Find where the given text appears and provide that cell's center as [x, y] coordinate. 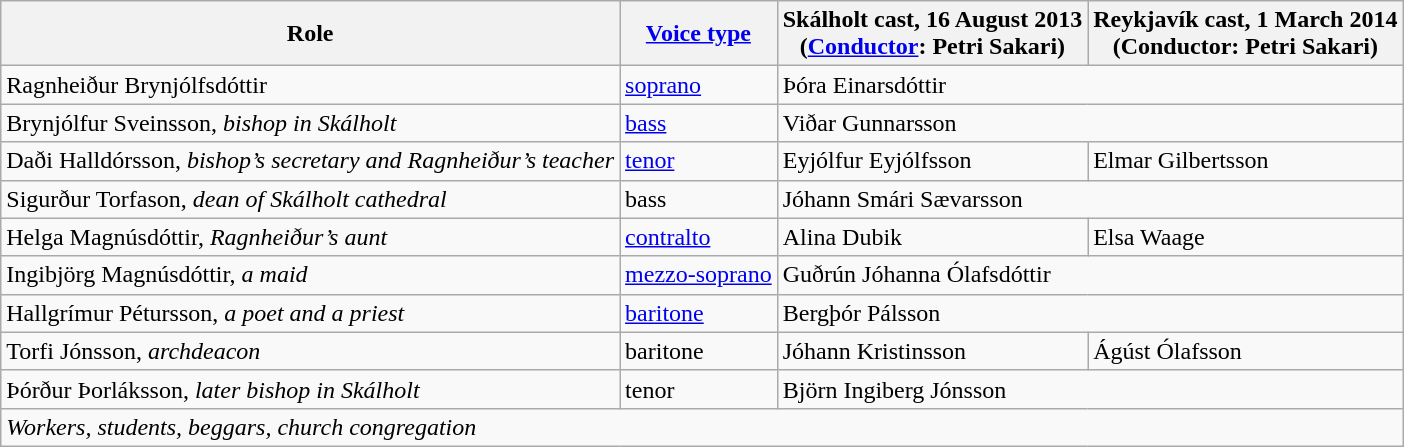
Torfi Jónsson, archdeacon [310, 351]
Brynjólfur Sveinsson, bishop in Skálholt [310, 123]
Jóhann Kristinsson [932, 351]
Voice type [699, 34]
Bergþór Pálsson [1090, 313]
Þórður Þorláksson, later bishop in Skálholt [310, 389]
contralto [699, 237]
Ragnheiður Brynjólfsdóttir [310, 85]
Viðar Gunnarsson [1090, 123]
Elmar Gilbertsson [1246, 161]
Ágúst Ólafsson [1246, 351]
Sigurður Torfason, dean of Skálholt cathedral [310, 199]
Helga Magnúsdóttir, Ragnheiður’s aunt [310, 237]
Hallgrímur Pétursson, a poet and a priest [310, 313]
Þóra Einarsdóttir [1090, 85]
Daði Halldórsson, bishop’s secretary and Ragnheiður’s teacher [310, 161]
Eyjólfur Eyjólfsson [932, 161]
Guðrún Jóhanna Ólafsdóttir [1090, 275]
Ingibjörg Magnúsdóttir, a maid [310, 275]
Jóhann Smári Sævarsson [1090, 199]
Björn Ingiberg Jónsson [1090, 389]
Elsa Waage [1246, 237]
Skálholt cast, 16 August 2013(Conductor: Petri Sakari) [932, 34]
Role [310, 34]
mezzo-soprano [699, 275]
soprano [699, 85]
Reykjavík cast, 1 March 2014(Conductor: Petri Sakari) [1246, 34]
Workers, students, beggars, church congregation [702, 427]
Alina Dubik [932, 237]
